Find where the given text appears and provide that cell's center as [X, Y] coordinate. 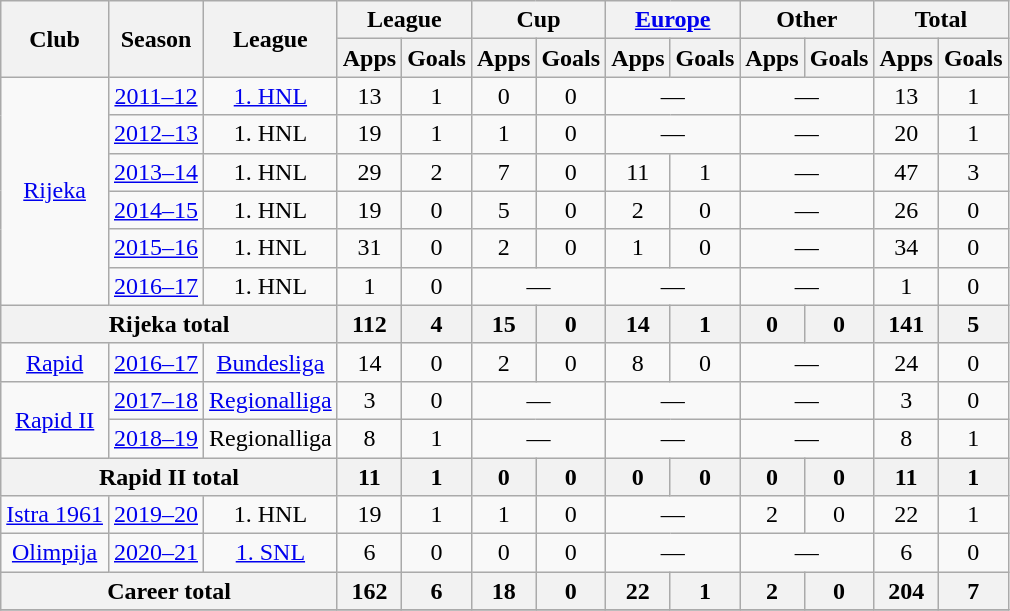
Club [55, 39]
2014–15 [156, 210]
2013–14 [156, 172]
15 [503, 324]
Rapid II [55, 419]
141 [906, 324]
4 [437, 324]
34 [906, 248]
20 [906, 134]
2012–13 [156, 134]
1. SNL [271, 553]
204 [906, 591]
24 [906, 362]
Rijeka [55, 191]
Cup [538, 20]
Total [941, 20]
2017–18 [156, 400]
47 [906, 172]
112 [369, 324]
29 [369, 172]
Bundesliga [271, 362]
2015–16 [156, 248]
Other [807, 20]
18 [503, 591]
31 [369, 248]
Season [156, 39]
Europe [673, 20]
Rapid [55, 362]
2020–21 [156, 553]
Rijeka total [169, 324]
2011–12 [156, 96]
Career total [169, 591]
162 [369, 591]
2018–19 [156, 438]
26 [906, 210]
Istra 1961 [55, 515]
Olimpija [55, 553]
2019–20 [156, 515]
Rapid II total [169, 477]
